Provide the (X, Y) coordinate of the cell's center where the given text is located.  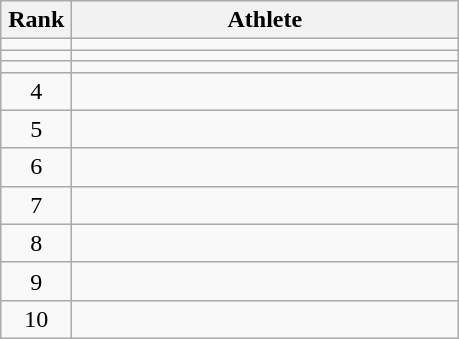
7 (36, 205)
9 (36, 281)
6 (36, 167)
8 (36, 243)
Rank (36, 20)
4 (36, 91)
Athlete (265, 20)
5 (36, 129)
10 (36, 319)
